Extract the (X, Y) coordinate from the center of the cell holding the provided text.  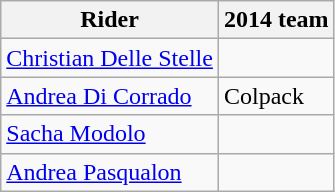
Andrea Pasqualon (110, 172)
Rider (110, 20)
Andrea Di Corrado (110, 96)
Sacha Modolo (110, 134)
2014 team (276, 20)
Christian Delle Stelle (110, 58)
Colpack (276, 96)
